Search for the cell housing the specified text and yield its (X, Y) center coordinate. 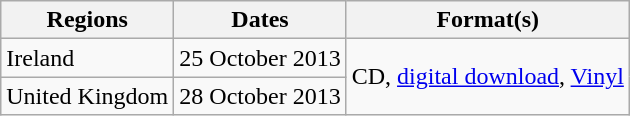
United Kingdom (88, 96)
Regions (88, 20)
Ireland (88, 58)
28 October 2013 (260, 96)
Dates (260, 20)
Format(s) (488, 20)
CD, digital download, Vinyl (488, 77)
25 October 2013 (260, 58)
